Capture the cell that displays the provided text and extract its [X, Y] central coordinate. 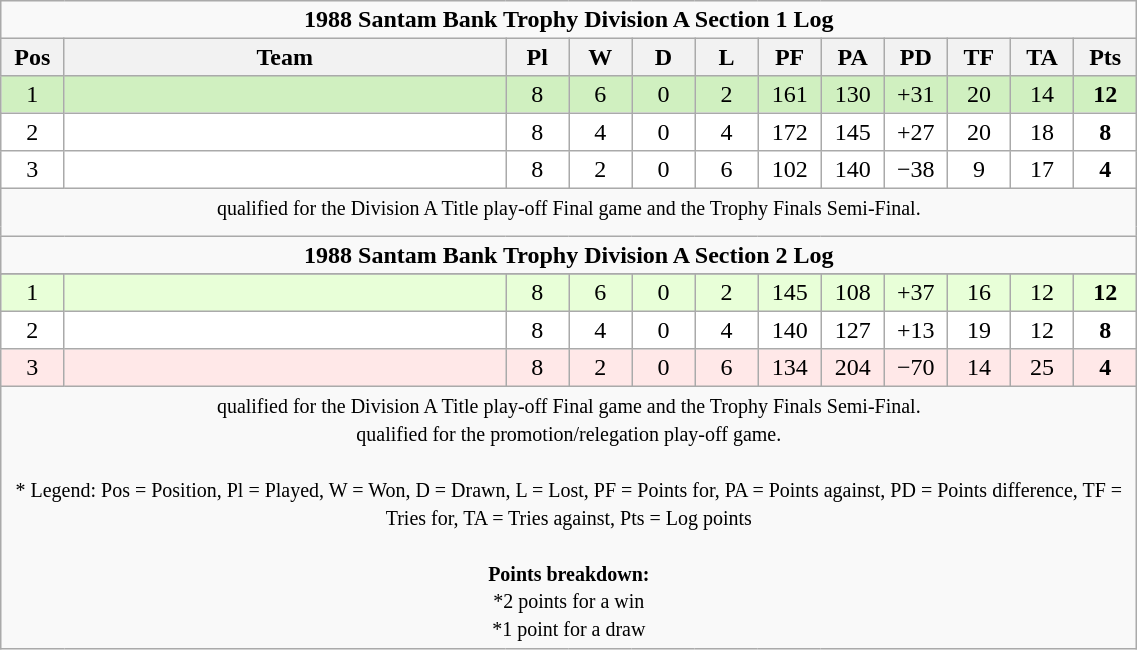
25 [1042, 368]
−38 [916, 170]
+37 [916, 292]
19 [978, 330]
Team [285, 56]
−70 [916, 368]
TF [978, 56]
TA [1042, 56]
127 [852, 330]
L [726, 56]
130 [852, 94]
qualified for the Division A Title play-off Final game and the Trophy Finals Semi-Final. [569, 207]
18 [1042, 132]
204 [852, 368]
1988 Santam Bank Trophy Division A Section 1 Log [569, 20]
108 [852, 292]
W [600, 56]
PA [852, 56]
16 [978, 292]
+13 [916, 330]
+27 [916, 132]
Pos [32, 56]
134 [790, 368]
161 [790, 94]
102 [790, 170]
PF [790, 56]
+31 [916, 94]
172 [790, 132]
PD [916, 56]
9 [978, 170]
D [664, 56]
Pts [1106, 56]
1988 Santam Bank Trophy Division A Section 2 Log [569, 256]
17 [1042, 170]
Pl [538, 56]
